Extract the (x, y) coordinate from the center of the cell holding the provided text.  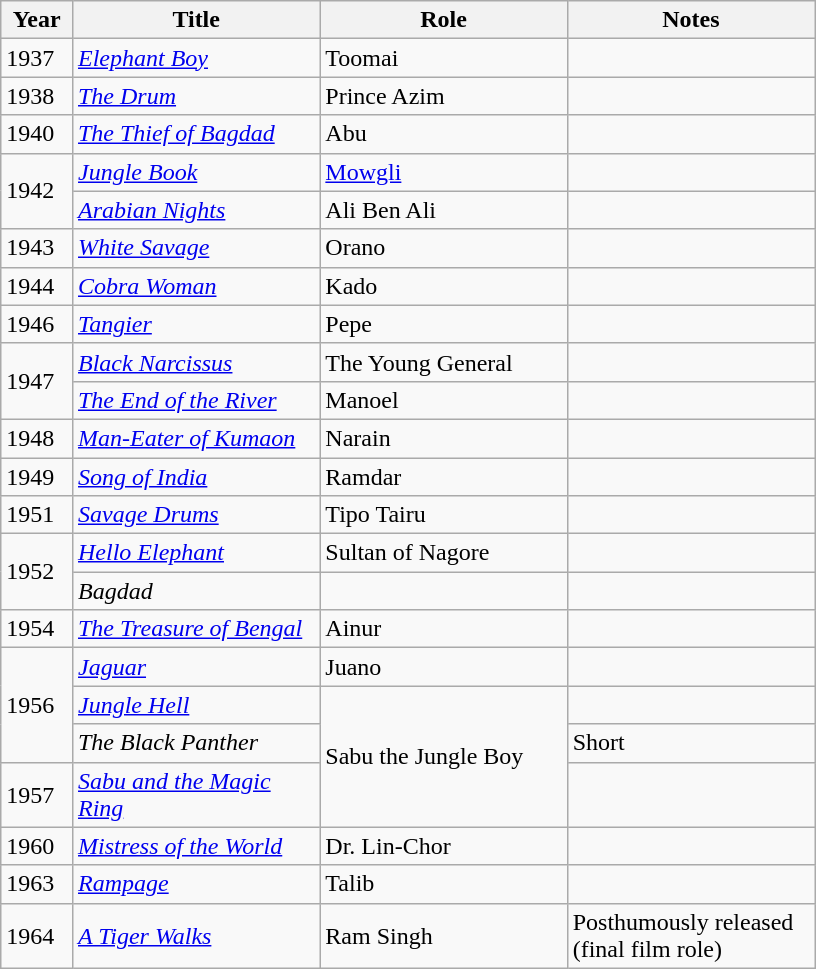
Posthumously released (final film role) (690, 936)
Tangier (196, 324)
Orano (444, 248)
The Thief of Bagdad (196, 134)
Title (196, 20)
Bagdad (196, 591)
White Savage (196, 248)
1942 (37, 191)
Pepe (444, 324)
Sabu and the Magic Ring (196, 794)
Arabian Nights (196, 210)
Short (690, 743)
Mistress of the World (196, 846)
1938 (37, 96)
1960 (37, 846)
Song of India (196, 477)
Jaguar (196, 667)
Jungle Hell (196, 705)
Ainur (444, 629)
Year (37, 20)
1937 (37, 58)
Kado (444, 286)
A Tiger Walks (196, 936)
Toomai (444, 58)
Man-Eater of Kumaon (196, 438)
The End of the River (196, 400)
1956 (37, 705)
1951 (37, 515)
1949 (37, 477)
Juano (444, 667)
1957 (37, 794)
Savage Drums (196, 515)
1940 (37, 134)
1946 (37, 324)
Ali Ben Ali (444, 210)
1947 (37, 381)
Sultan of Nagore (444, 553)
Manoel (444, 400)
Ramdar (444, 477)
The Black Panther (196, 743)
Black Narcissus (196, 362)
The Treasure of Bengal (196, 629)
1954 (37, 629)
Dr. Lin-Chor (444, 846)
Talib (444, 884)
1943 (37, 248)
Ram Singh (444, 936)
1948 (37, 438)
Role (444, 20)
Elephant Boy (196, 58)
Abu (444, 134)
Jungle Book (196, 172)
The Drum (196, 96)
Tipo Tairu (444, 515)
Hello Elephant (196, 553)
Rampage (196, 884)
1964 (37, 936)
Mowgli (444, 172)
1952 (37, 572)
The Young General (444, 362)
Notes (690, 20)
Narain (444, 438)
Prince Azim (444, 96)
Sabu the Jungle Boy (444, 756)
1963 (37, 884)
Cobra Woman (196, 286)
1944 (37, 286)
